Locate the cell with the specified text and output its (X, Y) center coordinate. 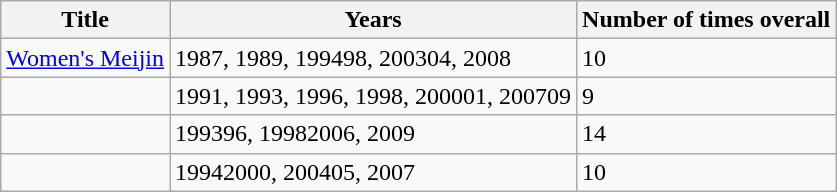
199396, 19982006, 2009 (374, 134)
1987, 1989, 199498, 200304, 2008 (374, 58)
Years (374, 20)
Women's Meijin (86, 58)
9 (706, 96)
1991, 1993, 1996, 1998, 200001, 200709 (374, 96)
19942000, 200405, 2007 (374, 172)
Title (86, 20)
Number of times overall (706, 20)
14 (706, 134)
